Locate the cell with the specified text and output its [X, Y] center coordinate. 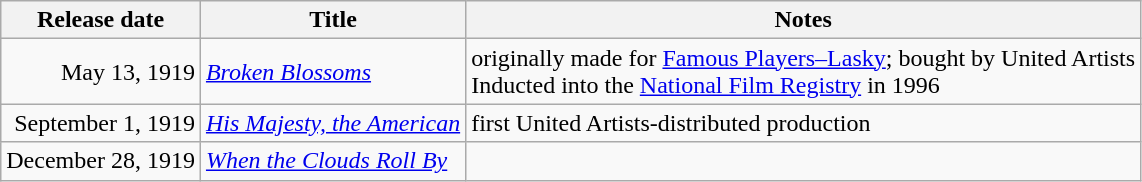
Release date [101, 20]
December 28, 1919 [101, 161]
first United Artists-distributed production [804, 123]
Notes [804, 20]
When the Clouds Roll By [332, 161]
His Majesty, the American [332, 123]
September 1, 1919 [101, 123]
Title [332, 20]
Broken Blossoms [332, 72]
originally made for Famous Players–Lasky; bought by United ArtistsInducted into the National Film Registry in 1996 [804, 72]
May 13, 1919 [101, 72]
